Return [X, Y] of the center of cell containing provided text 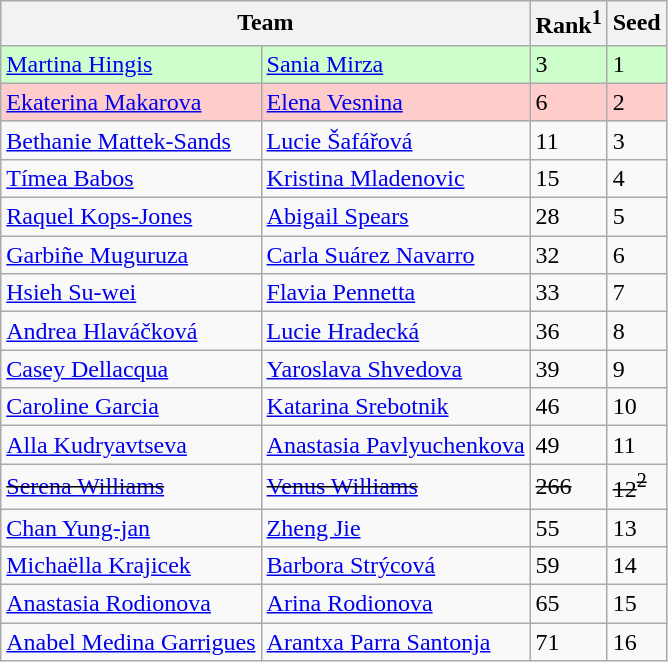
Elena Vesnina [396, 102]
36 [568, 331]
Ekaterina Makarova [131, 102]
Chan Yung-jan [131, 528]
Carla Suárez Navarro [396, 255]
Abigail Spears [396, 217]
Barbora Strýcová [396, 566]
Rank1 [568, 24]
59 [568, 566]
33 [568, 293]
Tímea Babos [131, 178]
28 [568, 217]
Anastasia Pavlyuchenkova [396, 445]
10 [636, 407]
Lucie Šafářová [396, 140]
Flavia Pennetta [396, 293]
4 [636, 178]
49 [568, 445]
Katarina Srebotnik [396, 407]
Alla Kudryavtseva [131, 445]
65 [568, 604]
Kristina Mladenovic [396, 178]
46 [568, 407]
Hsieh Su-wei [131, 293]
Sania Mirza [396, 64]
Andrea Hlaváčková [131, 331]
Michaëlla Krajicek [131, 566]
Martina Hingis [131, 64]
266 [568, 486]
16 [636, 642]
Serena Williams [131, 486]
2 [636, 102]
Arina Rodionova [396, 604]
9 [636, 369]
Yaroslava Shvedova [396, 369]
8 [636, 331]
13 [636, 528]
Zheng Jie [396, 528]
Garbiñe Muguruza [131, 255]
55 [568, 528]
Anabel Medina Garrigues [131, 642]
Arantxa Parra Santonja [396, 642]
32 [568, 255]
1 [636, 64]
Casey Dellacqua [131, 369]
Caroline Garcia [131, 407]
Raquel Kops-Jones [131, 217]
Anastasia Rodionova [131, 604]
14 [636, 566]
Team [266, 24]
39 [568, 369]
71 [568, 642]
5 [636, 217]
7 [636, 293]
Seed [636, 24]
Bethanie Mattek-Sands [131, 140]
Lucie Hradecká [396, 331]
122 [636, 486]
Venus Williams [396, 486]
